Return (x, y) of the center of cell containing provided text 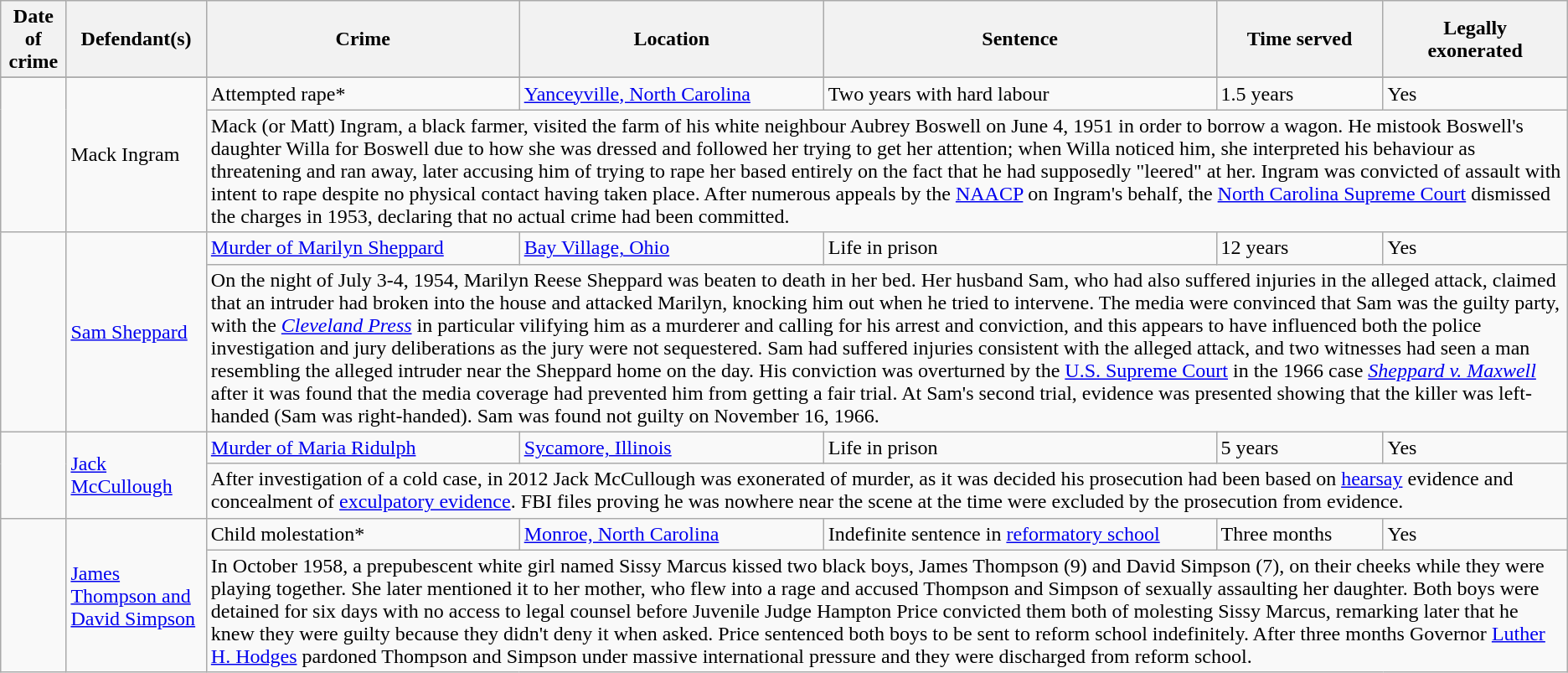
12 years (1300, 248)
Mack Ingram (136, 155)
Sentence (1020, 39)
5 years (1300, 448)
Sam Sheppard (136, 332)
Bay Village, Ohio (672, 248)
Time served (1300, 39)
James Thompson and David Simpson (136, 595)
Sycamore, Illinois (672, 448)
Attempted rape* (363, 94)
Murder of Maria Ridulph (363, 448)
Murder of Marilyn Sheppard (363, 248)
Crime (363, 39)
Two years with hard labour (1020, 94)
Jack McCullough (136, 474)
Three months (1300, 534)
Monroe, North Carolina (672, 534)
Legallyexonerated (1475, 39)
1.5 years (1300, 94)
Indefinite sentence in reformatory school (1020, 534)
Defendant(s) (136, 39)
Yanceyville, North Carolina (672, 94)
Location (672, 39)
Date of crime (34, 39)
Child molestation* (363, 534)
